Scan for the cell matching the given text and deliver its [X, Y] coordinate at center. 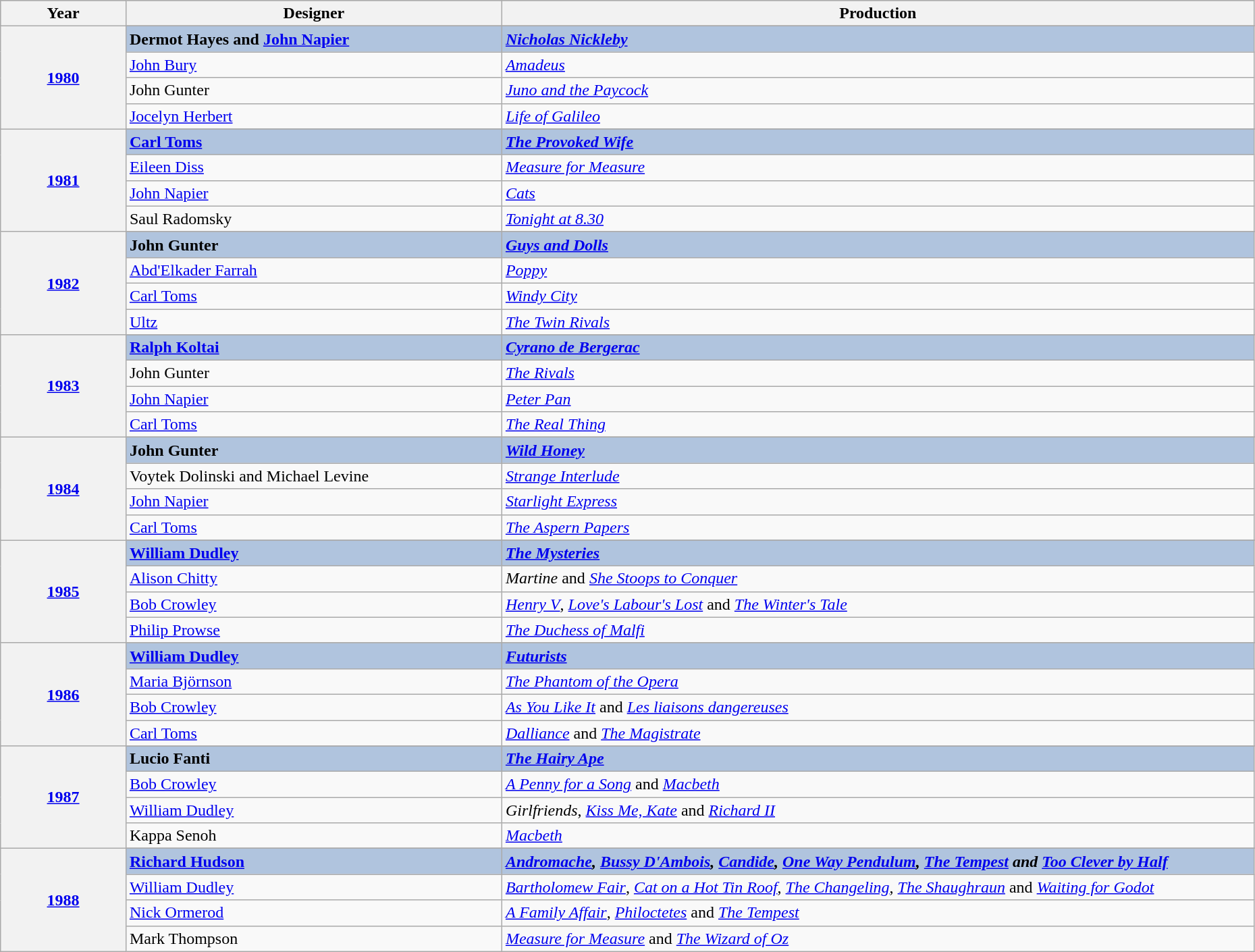
Dermot Hayes and John Napier [313, 39]
John Bury [313, 65]
Guys and Dolls [878, 244]
The Phantom of the Opera [878, 681]
Cats [878, 193]
Girlfriends, Kiss Me, Kate and Richard II [878, 810]
1982 [63, 283]
1988 [63, 900]
The Mysteries [878, 553]
Year [63, 14]
Richard Hudson [313, 862]
Mark Thompson [313, 938]
Andromache, Bussy D'Ambois, Candide, One Way Pendulum, The Tempest and Too Clever by Half [878, 862]
Kappa Senoh [313, 836]
Macbeth [878, 836]
Juno and the Paycock [878, 90]
Designer [313, 14]
1987 [63, 797]
Amadeus [878, 65]
Production [878, 14]
Dalliance and The Magistrate [878, 733]
As You Like It and Les liaisons dangereuses [878, 707]
Poppy [878, 270]
1985 [63, 591]
The Hairy Ape [878, 759]
Martine and She Stoops to Conquer [878, 579]
Futurists [878, 656]
Windy City [878, 296]
Measure for Measure [878, 167]
Measure for Measure and The Wizard of Oz [878, 938]
Philip Prowse [313, 630]
Ralph Koltai [313, 348]
Henry V, Love's Labour's Lost and The Winter's Tale [878, 604]
Nick Ormerod [313, 913]
The Duchess of Malfi [878, 630]
Nicholas Nickleby [878, 39]
1984 [63, 489]
Saul Radomsky [313, 219]
The Provoked Wife [878, 142]
Tonight at 8.30 [878, 219]
Jocelyn Herbert [313, 116]
The Real Thing [878, 425]
Lucio Fanti [313, 759]
The Rivals [878, 373]
Wild Honey [878, 450]
The Aspern Papers [878, 527]
1981 [63, 180]
Strange Interlude [878, 476]
Bartholomew Fair, Cat on a Hot Tin Roof, The Changeling, The Shaughraun and Waiting for Godot [878, 887]
Peter Pan [878, 399]
Maria Björnson [313, 681]
Ultz [313, 322]
Voytek Dolinski and Michael Levine [313, 476]
Starlight Express [878, 502]
Cyrano de Bergerac [878, 348]
The Twin Rivals [878, 322]
A Family Affair, Philoctetes and The Tempest [878, 913]
Eileen Diss [313, 167]
A Penny for a Song and Macbeth [878, 785]
Abd'Elkader Farrah [313, 270]
1983 [63, 386]
1986 [63, 694]
Life of Galileo [878, 116]
Alison Chitty [313, 579]
1980 [63, 78]
